Extract the (x, y) coordinate from the center of the cell holding the provided text.  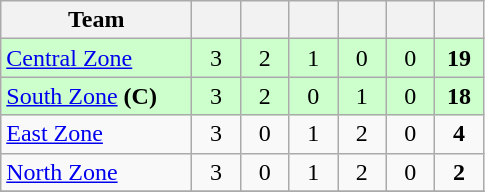
North Zone (96, 172)
Team (96, 20)
4 (460, 134)
South Zone (C) (96, 96)
East Zone (96, 134)
19 (460, 58)
18 (460, 96)
Central Zone (96, 58)
